Detect which cell encompasses the target text, then output its [x, y] center coordinate. 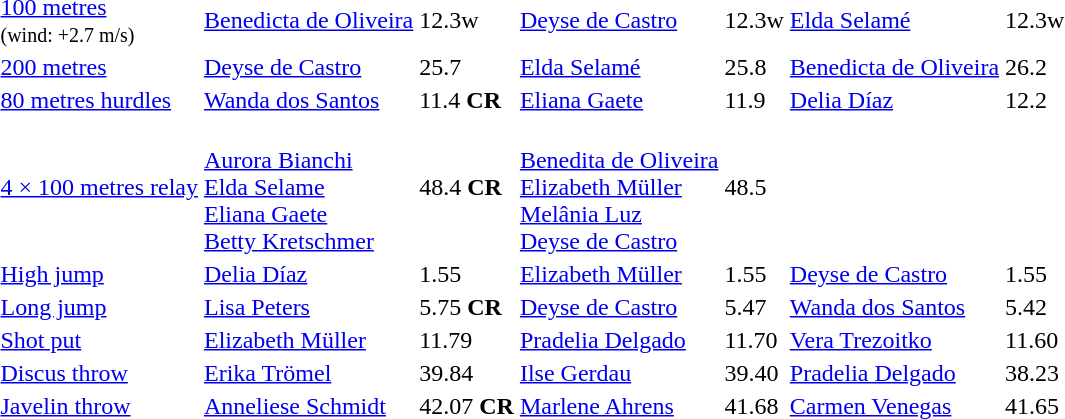
Vera Trezoitko [894, 340]
5.75 CR [467, 307]
11.70 [754, 340]
39.84 [467, 373]
Aurora BianchiElda SelameEliana GaeteBetty Kretschmer [308, 187]
11.9 [754, 100]
11.79 [467, 340]
25.8 [754, 67]
Eliana Gaete [619, 100]
39.40 [754, 373]
11.4 CR [467, 100]
Ilse Gerdau [619, 373]
Benedicta de Oliveira [894, 67]
48.4 CR [467, 187]
48.5 [754, 187]
Elda Selamé [619, 67]
5.47 [754, 307]
Lisa Peters [308, 307]
Benedita de OliveiraElizabeth MüllerMelânia LuzDeyse de Castro [619, 187]
Erika Trömel [308, 373]
25.7 [467, 67]
